Extract the [X, Y] coordinate from the center of the cell holding the provided text.  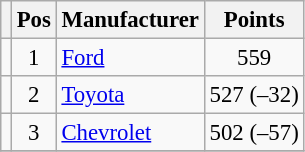
Points [254, 20]
2 [34, 95]
Toyota [130, 95]
527 (–32) [254, 95]
559 [254, 58]
3 [34, 133]
Manufacturer [130, 20]
Pos [34, 20]
Chevrolet [130, 133]
Ford [130, 58]
1 [34, 58]
502 (–57) [254, 133]
